Return the [x, y] coordinate for the center point of the cell that contains the specified text.  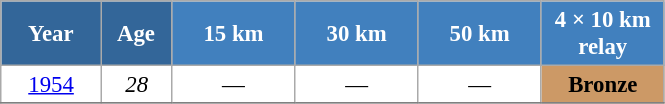
15 km [234, 34]
Year [52, 34]
Age [136, 34]
50 km [480, 34]
30 km [356, 34]
1954 [52, 85]
28 [136, 85]
Bronze [602, 85]
4 × 10 km relay [602, 34]
